Scan for the cell matching the given text and deliver its (x, y) coordinate at center. 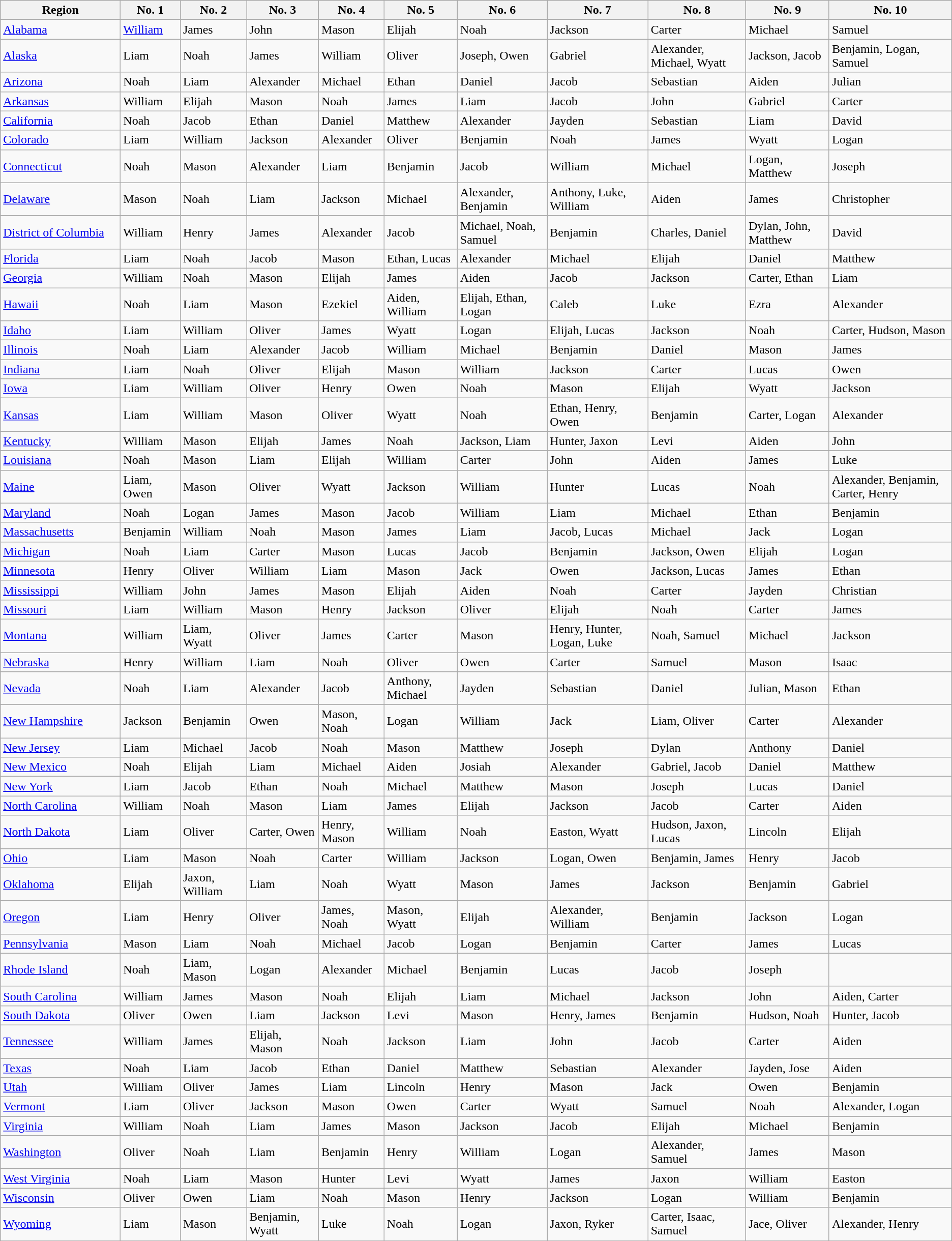
Michigan (61, 551)
Virginia (61, 1126)
No. 9 (787, 10)
Carter, Logan (787, 415)
Wyoming (61, 1224)
Carter, Isaac, Samuel (697, 1224)
Henry, Hunter, Logan, Luke (598, 636)
South Carolina (61, 996)
Dylan, John, Matthew (787, 232)
James, Noah (352, 918)
Minnesota (61, 571)
District of Columbia (61, 232)
Alexander, Michael, Wyatt (697, 56)
Nevada (61, 689)
Vermont (61, 1107)
Jaxon (697, 1178)
Anthony, Luke, William (598, 199)
Maine (61, 486)
Alexander, Henry (890, 1224)
Jackson, Owen (697, 551)
Rhode Island (61, 969)
New Jersey (61, 748)
Oregon (61, 918)
Benjamin, Logan, Samuel (890, 56)
Easton, Wyatt (598, 832)
Pennsylvania (61, 943)
Region (61, 10)
Easton (890, 1178)
South Dakota (61, 1015)
Illinois (61, 350)
Liam, Wyatt (213, 636)
Josiah (502, 767)
No. 4 (352, 10)
Joseph, Owen (502, 56)
Jacob, Lucas (598, 532)
Anthony, Michael (421, 689)
Anthony (787, 748)
New York (61, 786)
No. 3 (283, 10)
Logan, Owen (598, 858)
Delaware (61, 199)
Alexander, Samuel (697, 1153)
No. 5 (421, 10)
New Hampshire (61, 721)
Julian (890, 82)
Oklahoma (61, 884)
No. 7 (598, 10)
Louisiana (61, 460)
North Carolina (61, 806)
No. 6 (502, 10)
Jackson, Lucas (697, 571)
Nebraska (61, 662)
Aiden, William (421, 304)
Alexander, Benjamin, Carter, Henry (890, 486)
Julian, Mason (787, 689)
No. 10 (890, 10)
Carter, Hudson, Mason (890, 331)
Colorado (61, 140)
Elijah, Mason (283, 1042)
Maryland (61, 513)
Christopher (890, 199)
Hudson, Noah (787, 1015)
Tennessee (61, 1042)
Michael, Noah, Samuel (502, 232)
Montana (61, 636)
Noah, Samuel (697, 636)
Jace, Oliver (787, 1224)
Alexander, William (598, 918)
Alexander, Logan (890, 1107)
Iowa (61, 389)
Carter, Ethan (787, 278)
No. 1 (151, 10)
Henry, James (598, 1015)
Ohio (61, 858)
Ezekiel (352, 304)
Charles, Daniel (697, 232)
Henry, Mason (352, 832)
Jackson, Jacob (787, 56)
Idaho (61, 331)
Utah (61, 1087)
Ethan, Lucas (421, 258)
Ezra (787, 304)
No. 8 (697, 10)
Connecticut (61, 166)
Benjamin, James (697, 858)
Alexander, Benjamin (502, 199)
Georgia (61, 278)
Jackson, Liam (502, 441)
Gabriel, Jacob (697, 767)
Florida (61, 258)
West Virginia (61, 1178)
Jayden, Jose (787, 1068)
Liam, Oliver (697, 721)
Arizona (61, 82)
Mississippi (61, 590)
Isaac (890, 662)
Mason, Noah (352, 721)
Alaska (61, 56)
Ethan, Henry, Owen (598, 415)
Liam, Mason (213, 969)
Liam, Owen (151, 486)
Indiana (61, 369)
Kentucky (61, 441)
New Mexico (61, 767)
Dylan (697, 748)
Kansas (61, 415)
Christian (890, 590)
Elijah, Lucas (598, 331)
Caleb (598, 304)
Arkansas (61, 101)
Elijah, Ethan, Logan (502, 304)
Massachusetts (61, 532)
Alabama (61, 29)
Wisconsin (61, 1198)
Jaxon, William (213, 884)
Mason, Wyatt (421, 918)
North Dakota (61, 832)
Jaxon, Ryker (598, 1224)
Carter, Owen (283, 832)
Aiden, Carter (890, 996)
Hunter, Jaxon (598, 441)
Hawaii (61, 304)
Benjamin, Wyatt (283, 1224)
California (61, 121)
No. 2 (213, 10)
Washington (61, 1153)
Missouri (61, 609)
Texas (61, 1068)
Hudson, Jaxon, Lucas (697, 832)
Hunter, Jacob (890, 1015)
Logan, Matthew (787, 166)
